Find where the given text appears and provide that cell's center as [X, Y] coordinate. 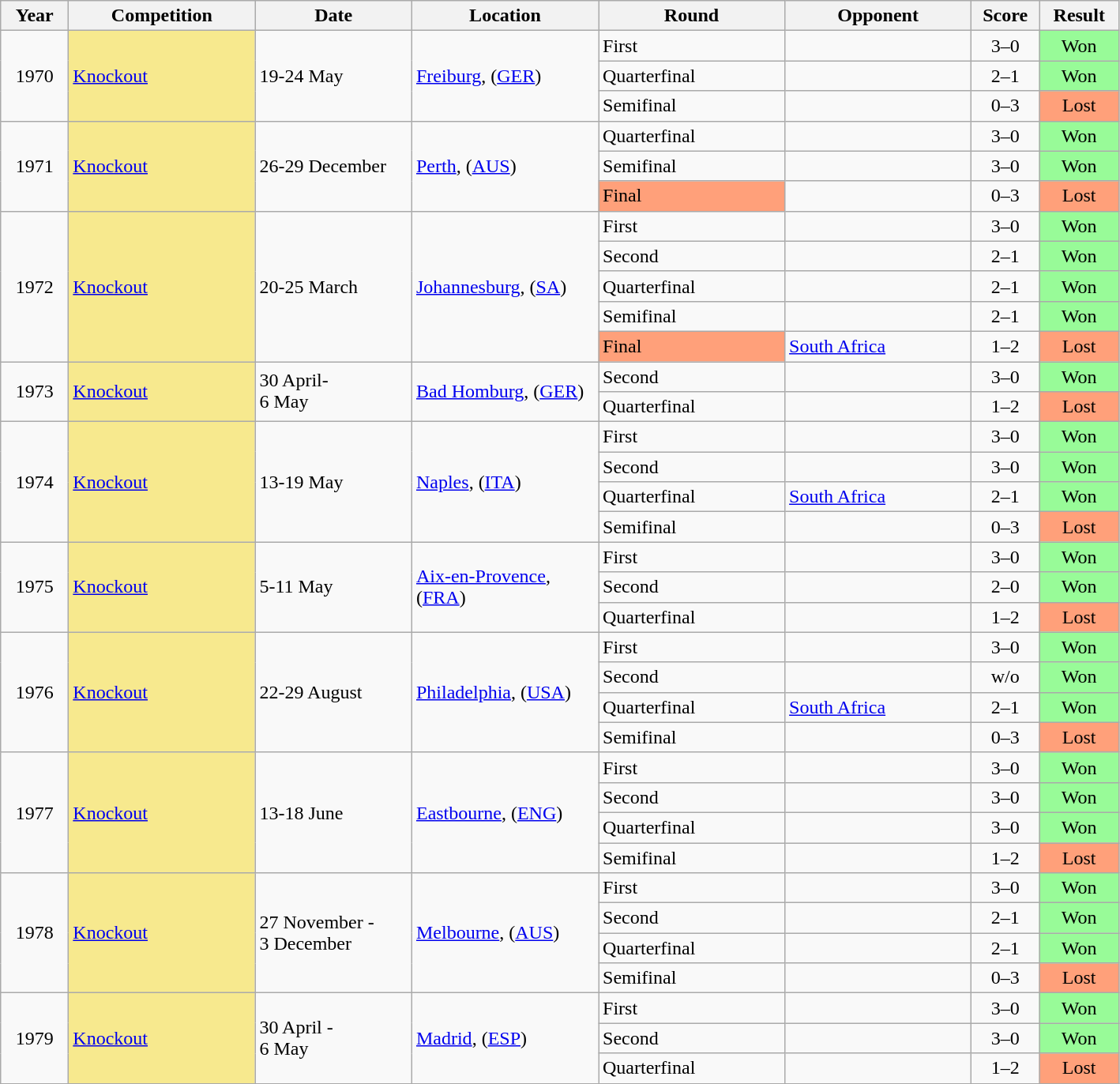
Melbourne, (AUS) [505, 933]
22-29 August [333, 692]
1970 [35, 76]
Round [692, 16]
Perth, (AUS) [505, 166]
5-11 May [333, 587]
w/o [1005, 677]
26-29 December [333, 166]
1974 [35, 482]
Year [35, 16]
19-24 May [333, 76]
1978 [35, 933]
1973 [35, 392]
1971 [35, 166]
27 November - 3 December [333, 933]
Eastbourne, (ENG) [505, 812]
Location [505, 16]
20-25 March [333, 286]
Philadelphia, (USA) [505, 692]
Freiburg, (GER) [505, 76]
Madrid, (ESP) [505, 1038]
Johannesburg, (SA) [505, 286]
Result [1079, 16]
Bad Homburg, (GER) [505, 392]
1975 [35, 587]
Competition [162, 16]
1977 [35, 812]
Opponent [878, 16]
2–0 [1005, 587]
30 April- 6 May [333, 392]
Naples, (ITA) [505, 482]
30 April - 6 May [333, 1038]
1979 [35, 1038]
Date [333, 16]
1972 [35, 286]
Score [1005, 16]
13-19 May [333, 482]
13-18 June [333, 812]
1976 [35, 692]
Aix-en-Provence, (FRA) [505, 587]
